From the cell containing the given text, extract its center point as (X, Y) coordinate. 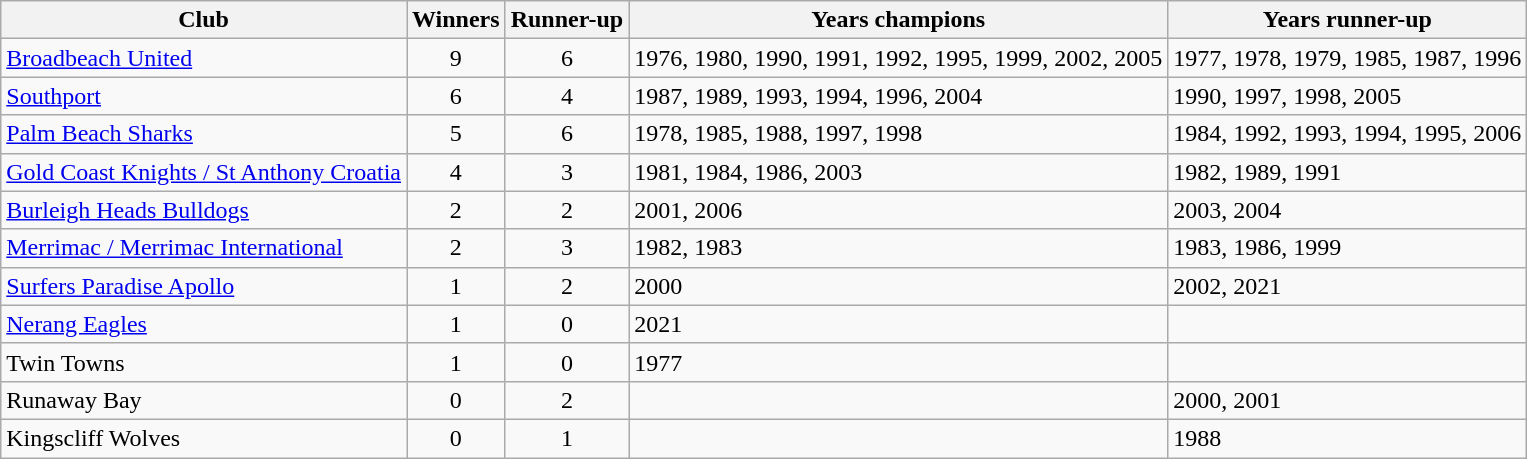
9 (456, 58)
Surfers Paradise Apollo (204, 286)
1984, 1992, 1993, 1994, 1995, 2006 (1348, 134)
1982, 1989, 1991 (1348, 172)
Years runner-up (1348, 20)
1976, 1980, 1990, 1991, 1992, 1995, 1999, 2002, 2005 (898, 58)
Burleigh Heads Bulldogs (204, 210)
Runner-up (567, 20)
1978, 1985, 1988, 1997, 1998 (898, 134)
Nerang Eagles (204, 324)
5 (456, 134)
Kingscliff Wolves (204, 438)
1982, 1983 (898, 248)
Twin Towns (204, 362)
2002, 2021 (1348, 286)
Merrimac / Merrimac International (204, 248)
Palm Beach Sharks (204, 134)
1990, 1997, 1998, 2005 (1348, 96)
2001, 2006 (898, 210)
Gold Coast Knights / St Anthony Croatia (204, 172)
1977 (898, 362)
2003, 2004 (1348, 210)
Years champions (898, 20)
Runaway Bay (204, 400)
Southport (204, 96)
2000, 2001 (1348, 400)
1983, 1986, 1999 (1348, 248)
Winners (456, 20)
1987, 1989, 1993, 1994, 1996, 2004 (898, 96)
Club (204, 20)
2000 (898, 286)
1981, 1984, 1986, 2003 (898, 172)
1977, 1978, 1979, 1985, 1987, 1996 (1348, 58)
1988 (1348, 438)
Broadbeach United (204, 58)
2021 (898, 324)
